Scan for the cell matching the given text and deliver its (X, Y) coordinate at center. 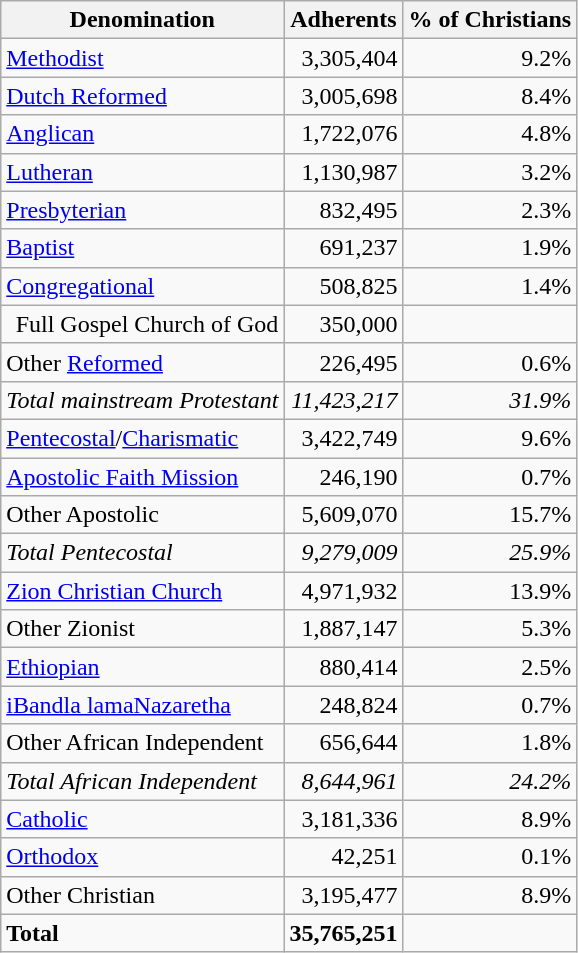
Apostolic Faith Mission (142, 477)
246,190 (344, 477)
Pentecostal/Charismatic (142, 438)
3,181,336 (344, 819)
1,130,987 (344, 172)
15.7% (490, 515)
Total mainstream Protestant (142, 400)
248,824 (344, 705)
Other Reformed (142, 362)
Adherents (344, 20)
880,414 (344, 667)
Catholic (142, 819)
8.4% (490, 96)
350,000 (344, 324)
3.2% (490, 172)
Total Pentecostal (142, 553)
832,495 (344, 210)
Dutch Reformed (142, 96)
3,422,749 (344, 438)
25.9% (490, 553)
Anglican (142, 134)
0.1% (490, 857)
9.6% (490, 438)
% of Christians (490, 20)
226,495 (344, 362)
11,423,217 (344, 400)
Full Gospel Church of God (142, 324)
2.5% (490, 667)
9.2% (490, 58)
35,765,251 (344, 933)
Other Apostolic (142, 515)
Lutheran (142, 172)
1,887,147 (344, 629)
Congregational (142, 286)
1.4% (490, 286)
3,305,404 (344, 58)
Methodist (142, 58)
3,195,477 (344, 895)
2.3% (490, 210)
42,251 (344, 857)
Total (142, 933)
508,825 (344, 286)
Zion Christian Church (142, 591)
1,722,076 (344, 134)
31.9% (490, 400)
iBandla lamaNazaretha (142, 705)
24.2% (490, 781)
4,971,932 (344, 591)
656,644 (344, 743)
Baptist (142, 248)
4.8% (490, 134)
Ethiopian (142, 667)
Total African Independent (142, 781)
5.3% (490, 629)
Presbyterian (142, 210)
1.8% (490, 743)
Other Zionist (142, 629)
0.6% (490, 362)
Orthodox (142, 857)
5,609,070 (344, 515)
13.9% (490, 591)
691,237 (344, 248)
Other African Independent (142, 743)
8,644,961 (344, 781)
Other Christian (142, 895)
9,279,009 (344, 553)
3,005,698 (344, 96)
1.9% (490, 248)
Denomination (142, 20)
